Find where the given text appears and provide that cell's center as [x, y] coordinate. 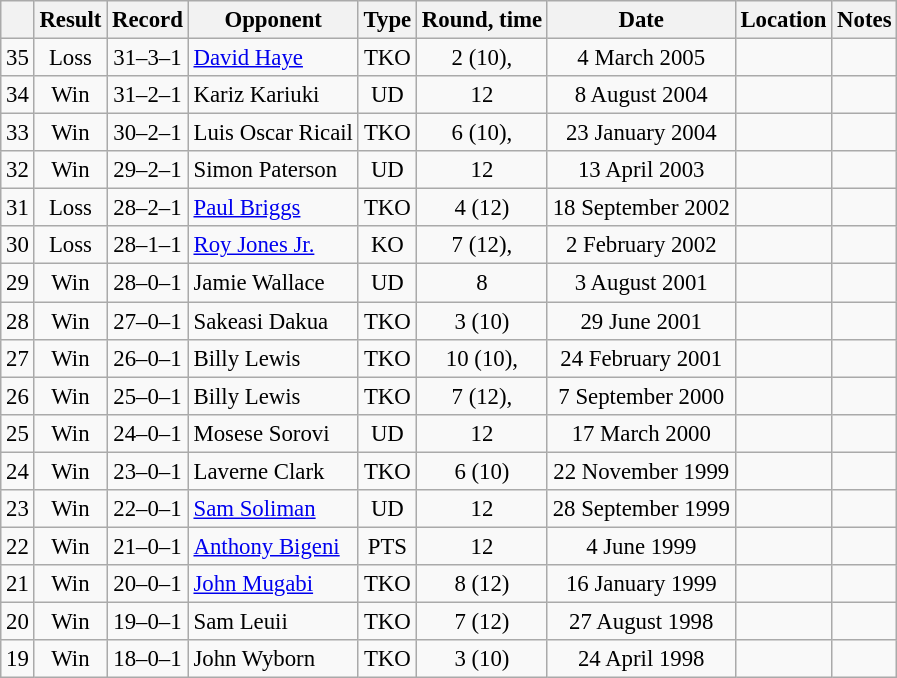
25–0–1 [148, 396]
27–0–1 [148, 321]
27 August 1998 [641, 621]
28 September 1999 [641, 509]
21 [18, 584]
Opponent [273, 20]
24 April 1998 [641, 659]
8 [482, 283]
34 [18, 95]
28 [18, 321]
6 (10), [482, 133]
20 [18, 621]
Date [641, 20]
Record [148, 20]
28–2–1 [148, 208]
7 (12) [482, 621]
22 November 1999 [641, 471]
17 March 2000 [641, 433]
31–3–1 [148, 58]
2 February 2002 [641, 245]
24 [18, 471]
26 [18, 396]
Laverne Clark [273, 471]
4 June 1999 [641, 546]
3 August 2001 [641, 283]
Paul Briggs [273, 208]
19 [18, 659]
26–0–1 [148, 358]
8 (12) [482, 584]
13 April 2003 [641, 170]
7 September 2000 [641, 396]
24 February 2001 [641, 358]
24–0–1 [148, 433]
Simon Paterson [273, 170]
22 [18, 546]
31–2–1 [148, 95]
Round, time [482, 20]
29 [18, 283]
27 [18, 358]
29–2–1 [148, 170]
22–0–1 [148, 509]
20–0–1 [148, 584]
23 [18, 509]
33 [18, 133]
John Mugabi [273, 584]
10 (10), [482, 358]
23–0–1 [148, 471]
Luis Oscar Ricail [273, 133]
19–0–1 [148, 621]
8 August 2004 [641, 95]
32 [18, 170]
30 [18, 245]
28–1–1 [148, 245]
18 September 2002 [641, 208]
Notes [864, 20]
Sam Soliman [273, 509]
18–0–1 [148, 659]
KO [387, 245]
28–0–1 [148, 283]
25 [18, 433]
David Haye [273, 58]
PTS [387, 546]
Location [784, 20]
29 June 2001 [641, 321]
Anthony Bigeni [273, 546]
Roy Jones Jr. [273, 245]
23 January 2004 [641, 133]
Mosese Sorovi [273, 433]
16 January 1999 [641, 584]
35 [18, 58]
John Wyborn [273, 659]
4 (12) [482, 208]
Result [70, 20]
31 [18, 208]
Sakeasi Dakua [273, 321]
Type [387, 20]
21–0–1 [148, 546]
2 (10), [482, 58]
4 March 2005 [641, 58]
30–2–1 [148, 133]
Jamie Wallace [273, 283]
Sam Leuii [273, 621]
Kariz Kariuki [273, 95]
6 (10) [482, 471]
